Pinpoint the cell where the given text exists, returning its [X, Y] midpoint coordinate. 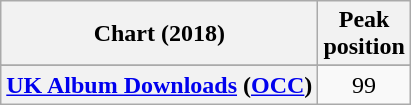
UK Album Downloads (OCC) [160, 85]
99 [364, 85]
Chart (2018) [160, 34]
Peak position [364, 34]
